Return the [x, y] coordinate for the center point of the cell that contains the specified text.  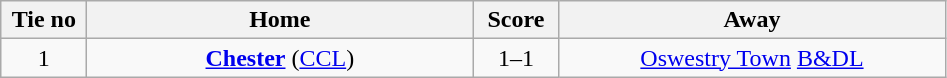
1–1 [516, 58]
Chester (CCL) [280, 58]
Home [280, 20]
1 [44, 58]
Oswestry Town B&DL [752, 58]
Tie no [44, 20]
Away [752, 20]
Score [516, 20]
